Extract the (x, y) coordinate from the center of the cell holding the provided text.  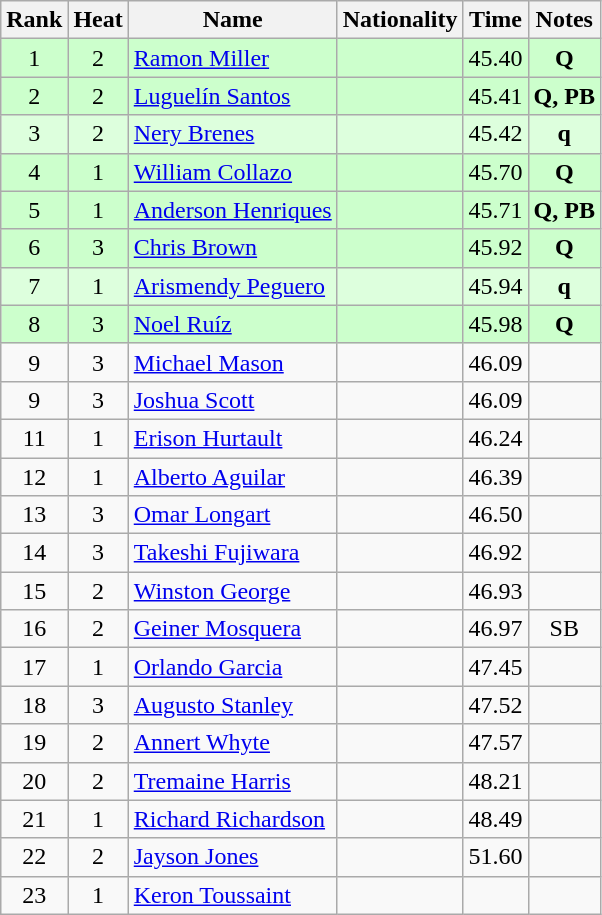
23 (34, 895)
45.92 (496, 248)
47.52 (496, 705)
7 (34, 286)
Notes (564, 20)
Alberto Aguilar (232, 477)
Geiner Mosquera (232, 629)
48.21 (496, 781)
18 (34, 705)
Jayson Jones (232, 857)
16 (34, 629)
Nationality (400, 20)
Chris Brown (232, 248)
Heat (98, 20)
5 (34, 210)
Noel Ruíz (232, 324)
17 (34, 667)
8 (34, 324)
Omar Longart (232, 515)
45.70 (496, 172)
15 (34, 591)
48.49 (496, 819)
Time (496, 20)
47.45 (496, 667)
46.50 (496, 515)
Annert Whyte (232, 743)
46.93 (496, 591)
20 (34, 781)
47.57 (496, 743)
Augusto Stanley (232, 705)
46.24 (496, 438)
45.98 (496, 324)
46.97 (496, 629)
46.39 (496, 477)
51.60 (496, 857)
Nery Brenes (232, 134)
Tremaine Harris (232, 781)
Richard Richardson (232, 819)
13 (34, 515)
Michael Mason (232, 362)
Name (232, 20)
21 (34, 819)
Joshua Scott (232, 400)
Anderson Henriques (232, 210)
4 (34, 172)
45.71 (496, 210)
SB (564, 629)
22 (34, 857)
12 (34, 477)
45.41 (496, 96)
Arismendy Peguero (232, 286)
46.92 (496, 553)
Ramon Miller (232, 58)
Winston George (232, 591)
6 (34, 248)
Keron Toussaint (232, 895)
Rank (34, 20)
45.40 (496, 58)
45.42 (496, 134)
Takeshi Fujiwara (232, 553)
14 (34, 553)
11 (34, 438)
Erison Hurtault (232, 438)
45.94 (496, 286)
19 (34, 743)
Luguelín Santos (232, 96)
William Collazo (232, 172)
Orlando Garcia (232, 667)
